Capture the cell that displays the provided text and extract its (X, Y) central coordinate. 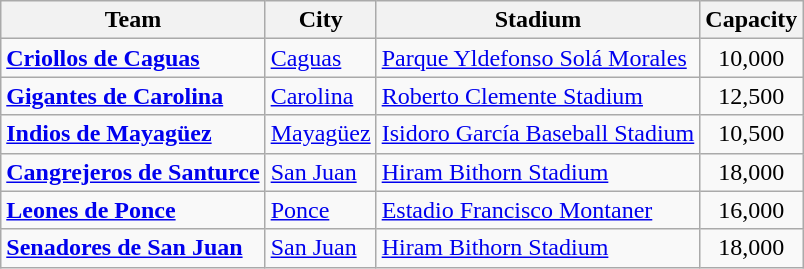
Isidoro García Baseball Stadium (538, 134)
Capacity (752, 20)
Mayagüez (320, 134)
10,500 (752, 134)
16,000 (752, 210)
Roberto Clemente Stadium (538, 96)
Criollos de Caguas (133, 58)
Caguas (320, 58)
Leones de Ponce (133, 210)
Indios de Mayagüez (133, 134)
12,500 (752, 96)
Team (133, 20)
City (320, 20)
10,000 (752, 58)
Estadio Francisco Montaner (538, 210)
Ponce (320, 210)
Gigantes de Carolina (133, 96)
Cangrejeros de Santurce (133, 172)
Senadores de San Juan (133, 248)
Stadium (538, 20)
Carolina (320, 96)
Parque Yldefonso Solá Morales (538, 58)
